Return the [X, Y] coordinate for the center point of the cell that contains the specified text.  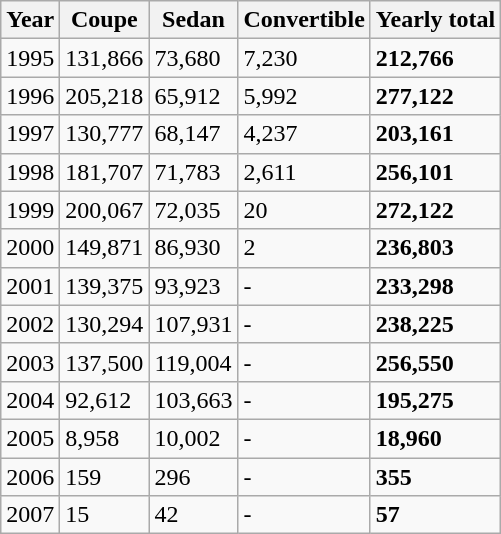
Convertible [304, 20]
2001 [30, 286]
277,122 [435, 96]
296 [194, 477]
2,611 [304, 172]
130,777 [104, 134]
8,958 [104, 438]
2004 [30, 400]
20 [304, 210]
18,960 [435, 438]
86,930 [194, 248]
103,663 [194, 400]
233,298 [435, 286]
65,912 [194, 96]
137,500 [104, 362]
72,035 [194, 210]
256,101 [435, 172]
15 [104, 515]
92,612 [104, 400]
2007 [30, 515]
195,275 [435, 400]
2006 [30, 477]
212,766 [435, 58]
130,294 [104, 324]
93,923 [194, 286]
238,225 [435, 324]
1996 [30, 96]
2005 [30, 438]
2003 [30, 362]
Coupe [104, 20]
355 [435, 477]
119,004 [194, 362]
149,871 [104, 248]
10,002 [194, 438]
Year [30, 20]
2002 [30, 324]
42 [194, 515]
272,122 [435, 210]
2 [304, 248]
200,067 [104, 210]
5,992 [304, 96]
205,218 [104, 96]
Sedan [194, 20]
159 [104, 477]
2000 [30, 248]
68,147 [194, 134]
7,230 [304, 58]
107,931 [194, 324]
139,375 [104, 286]
4,237 [304, 134]
181,707 [104, 172]
71,783 [194, 172]
236,803 [435, 248]
1995 [30, 58]
57 [435, 515]
1998 [30, 172]
Yearly total [435, 20]
73,680 [194, 58]
131,866 [104, 58]
256,550 [435, 362]
1997 [30, 134]
1999 [30, 210]
203,161 [435, 134]
